Extract the (x, y) coordinate from the center of the cell holding the provided text.  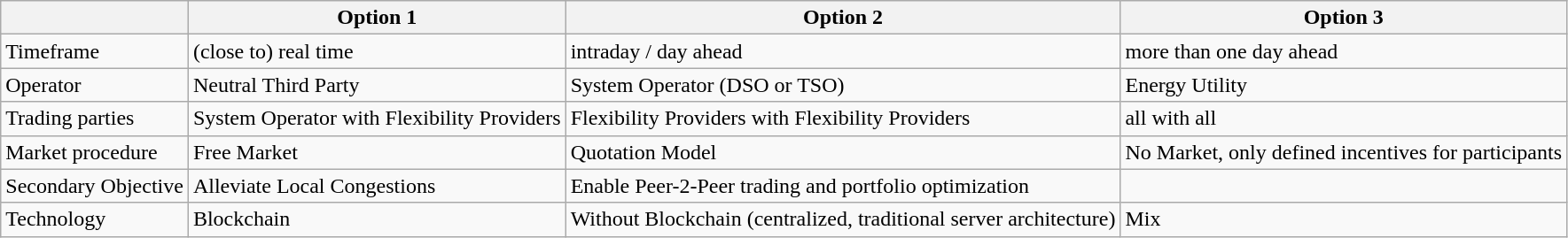
Free Market (377, 152)
System Operator with Flexibility Providers (377, 119)
Option 2 (843, 18)
(close to) real time (377, 51)
Secondary Objective (95, 186)
Flexibility Providers with Flexibility Providers (843, 119)
Without Blockchain (centralized, traditional server architecture) (843, 219)
No Market, only defined incentives for participants (1344, 152)
Energy Utility (1344, 85)
System Operator (DSO or TSO) (843, 85)
Quotation Model (843, 152)
Option 1 (377, 18)
Operator (95, 85)
all with all (1344, 119)
intraday / day ahead (843, 51)
Mix (1344, 219)
Neutral Third Party (377, 85)
Market procedure (95, 152)
Option 3 (1344, 18)
more than one day ahead (1344, 51)
Enable Peer-2-Peer trading and portfolio optimization (843, 186)
Alleviate Local Congestions (377, 186)
Trading parties (95, 119)
Blockchain (377, 219)
Technology (95, 219)
Timeframe (95, 51)
